Find where the given text appears and provide that cell's center as (x, y) coordinate. 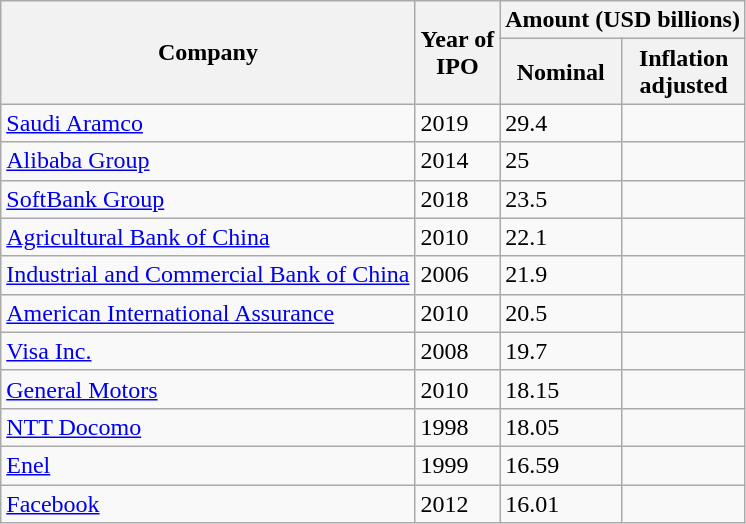
23.5 (561, 199)
Company (208, 52)
22.1 (561, 237)
Facebook (208, 503)
16.59 (561, 465)
2012 (458, 503)
1999 (458, 465)
21.9 (561, 275)
Year ofIPO (458, 52)
Amount (USD billions) (623, 20)
Alibaba Group (208, 161)
SoftBank Group (208, 199)
2018 (458, 199)
29.4 (561, 123)
25 (561, 161)
Agricultural Bank of China (208, 237)
Saudi Aramco (208, 123)
Enel (208, 465)
16.01 (561, 503)
NTT Docomo (208, 427)
2008 (458, 351)
General Motors (208, 389)
American International Assurance (208, 313)
2019 (458, 123)
18.15 (561, 389)
2014 (458, 161)
Visa Inc. (208, 351)
20.5 (561, 313)
Industrial and Commercial Bank of China (208, 275)
Inflationadjusted (684, 72)
2006 (458, 275)
19.7 (561, 351)
1998 (458, 427)
18.05 (561, 427)
Nominal (561, 72)
